Find where the given text appears and provide that cell's center as [X, Y] coordinate. 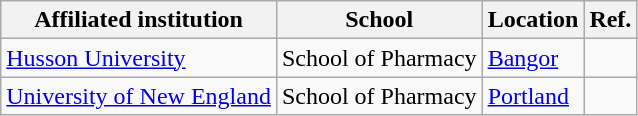
Ref. [610, 20]
Husson University [139, 58]
Location [533, 20]
Portland [533, 96]
School [379, 20]
University of New England [139, 96]
Affiliated institution [139, 20]
Bangor [533, 58]
